Return [x, y] of the center of cell containing provided text 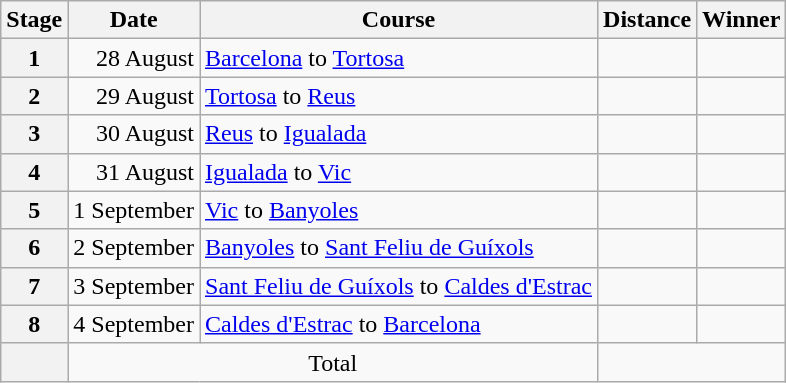
7 [34, 286]
Winner [742, 20]
3 [34, 134]
Total [333, 362]
6 [34, 248]
1 September [134, 210]
Tortosa to Reus [399, 96]
Course [399, 20]
30 August [134, 134]
Banyoles to Sant Feliu de Guíxols [399, 248]
2 [34, 96]
29 August [134, 96]
Date [134, 20]
31 August [134, 172]
Reus to Igualada [399, 134]
8 [34, 324]
Caldes d'Estrac to Barcelona [399, 324]
Barcelona to Tortosa [399, 58]
1 [34, 58]
28 August [134, 58]
Distance [648, 20]
3 September [134, 286]
4 September [134, 324]
Stage [34, 20]
Vic to Banyoles [399, 210]
4 [34, 172]
Sant Feliu de Guíxols to Caldes d'Estrac [399, 286]
5 [34, 210]
2 September [134, 248]
Igualada to Vic [399, 172]
